Find where the given text appears and provide that cell's center as [x, y] coordinate. 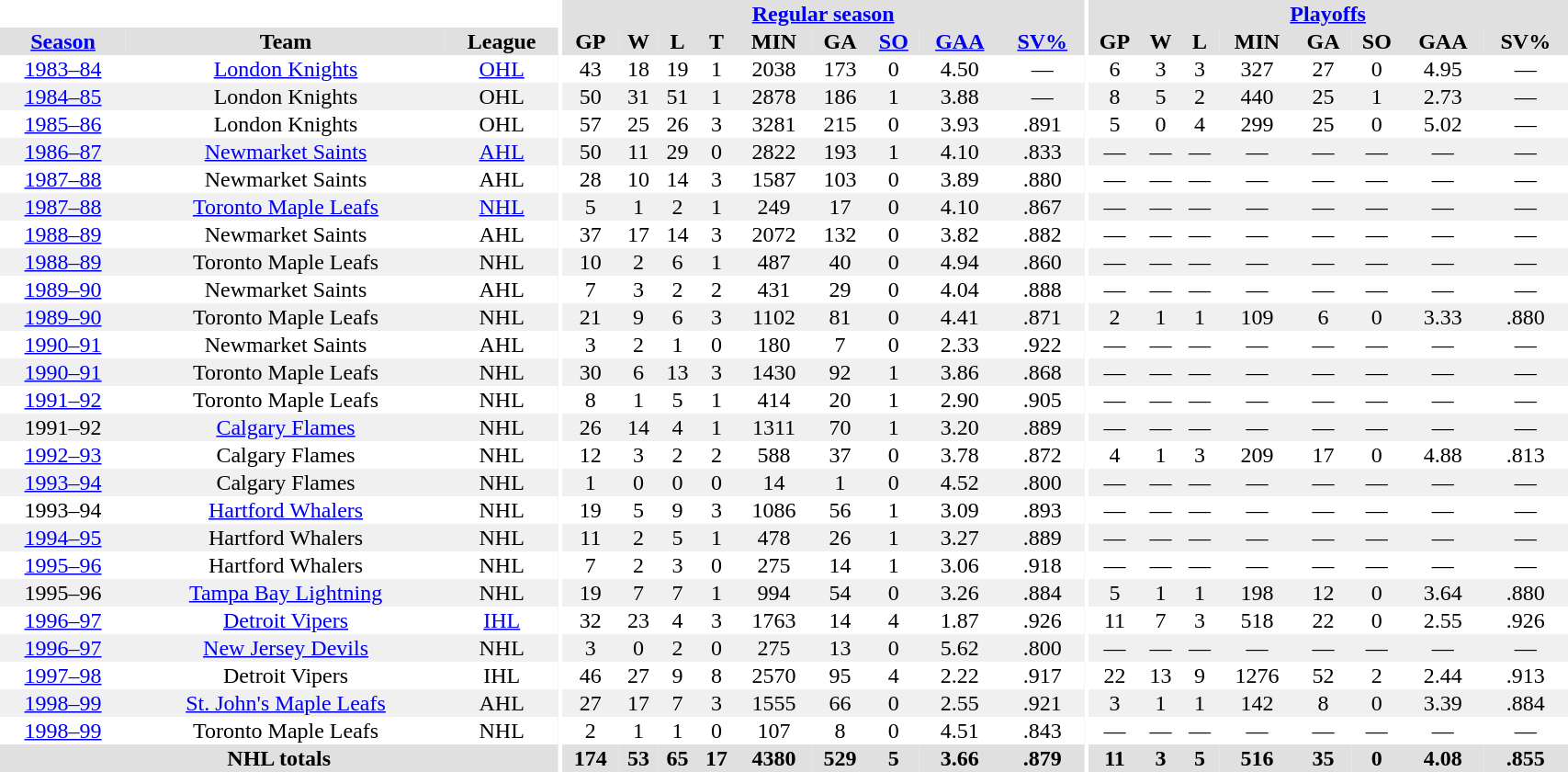
174 [590, 758]
.868 [1042, 372]
30 [590, 372]
New Jersey Devils [286, 648]
4.94 [959, 262]
1994–95 [62, 538]
588 [773, 455]
95 [840, 675]
66 [840, 703]
3.26 [959, 593]
.918 [1042, 565]
.843 [1042, 731]
180 [773, 345]
173 [840, 69]
18 [639, 69]
1102 [773, 317]
487 [773, 262]
53 [639, 758]
1.87 [959, 620]
.891 [1042, 124]
.917 [1042, 675]
Season [62, 41]
4.51 [959, 731]
3.88 [959, 96]
4.04 [959, 289]
.888 [1042, 289]
St. John's Maple Leafs [286, 703]
1992–93 [62, 455]
4.50 [959, 69]
52 [1323, 675]
2.33 [959, 345]
.871 [1042, 317]
2822 [773, 152]
5.62 [959, 648]
NHL totals [279, 758]
3.27 [959, 538]
440 [1257, 96]
107 [773, 731]
Team [286, 41]
2.44 [1442, 675]
56 [840, 510]
T [716, 41]
4.41 [959, 317]
.872 [1042, 455]
3.09 [959, 510]
31 [639, 96]
478 [773, 538]
3.89 [959, 179]
414 [773, 400]
92 [840, 372]
1986–87 [62, 152]
518 [1257, 620]
.813 [1525, 455]
4.88 [1442, 455]
2072 [773, 234]
3.20 [959, 427]
3.39 [1442, 703]
1997–98 [62, 675]
1763 [773, 620]
4.08 [1442, 758]
2.90 [959, 400]
20 [840, 400]
4.95 [1442, 69]
.913 [1525, 675]
65 [678, 758]
.882 [1042, 234]
70 [840, 427]
4.52 [959, 482]
3.78 [959, 455]
28 [590, 179]
2878 [773, 96]
57 [590, 124]
3.86 [959, 372]
142 [1257, 703]
1086 [773, 510]
431 [773, 289]
3.66 [959, 758]
3.82 [959, 234]
994 [773, 593]
35 [1323, 758]
32 [590, 620]
1430 [773, 372]
League [502, 41]
1985–86 [62, 124]
46 [590, 675]
.905 [1042, 400]
3.33 [1442, 317]
Playoffs [1328, 14]
.879 [1042, 758]
40 [840, 262]
4380 [773, 758]
.921 [1042, 703]
Regular season [823, 14]
43 [590, 69]
3.06 [959, 565]
1276 [1257, 675]
3.64 [1442, 593]
1587 [773, 179]
.867 [1042, 207]
215 [840, 124]
21 [590, 317]
.833 [1042, 152]
51 [678, 96]
5.02 [1442, 124]
299 [1257, 124]
516 [1257, 758]
198 [1257, 593]
1555 [773, 703]
1984–85 [62, 96]
186 [840, 96]
1311 [773, 427]
23 [639, 620]
132 [840, 234]
2038 [773, 69]
1983–84 [62, 69]
103 [840, 179]
81 [840, 317]
193 [840, 152]
.922 [1042, 345]
3.93 [959, 124]
3281 [773, 124]
209 [1257, 455]
.855 [1525, 758]
54 [840, 593]
529 [840, 758]
Tampa Bay Lightning [286, 593]
2.73 [1442, 96]
.893 [1042, 510]
109 [1257, 317]
2570 [773, 675]
249 [773, 207]
327 [1257, 69]
.860 [1042, 262]
2.22 [959, 675]
